From the cell containing the given text, extract its center point as (x, y) coordinate. 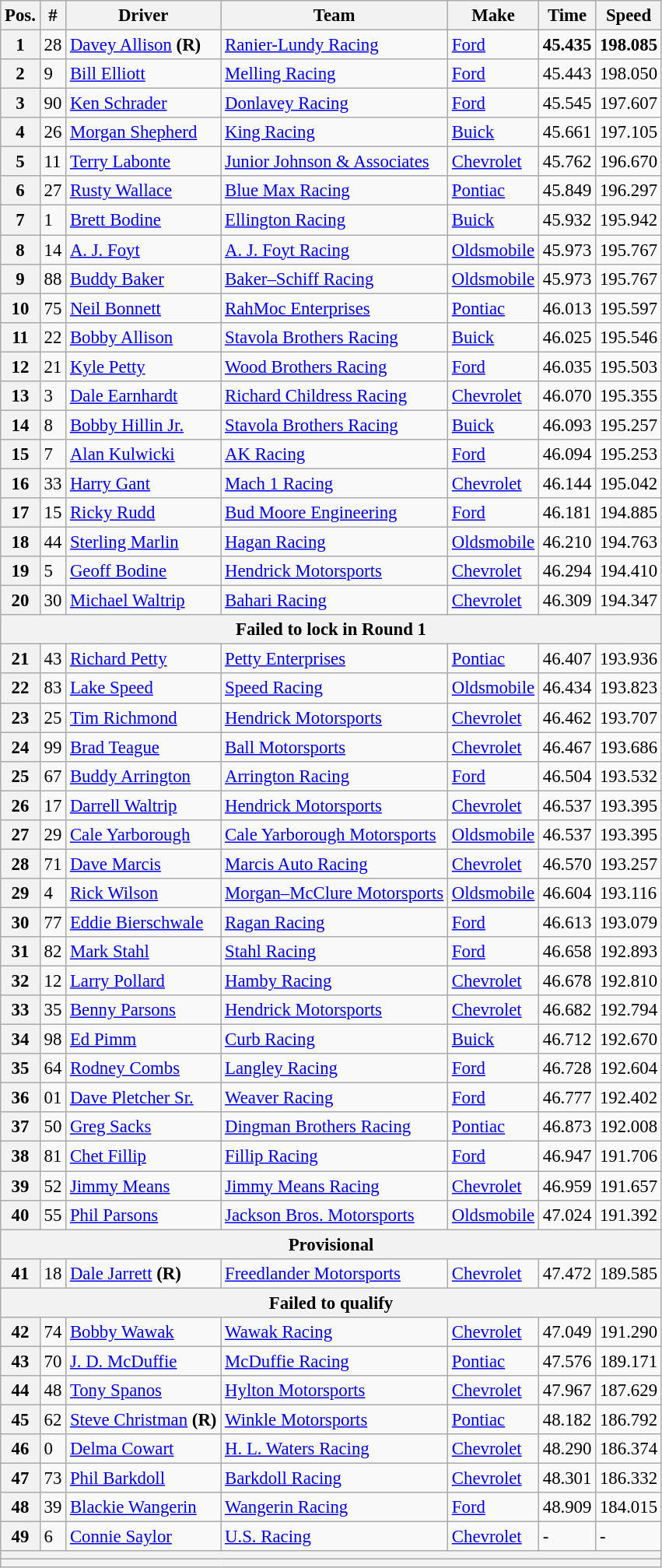
23 (20, 717)
Ellington Racing (335, 220)
46.682 (566, 1010)
Time (566, 16)
Phil Barkdoll (143, 1479)
Ball Motorsports (335, 747)
31 (20, 952)
Driver (143, 16)
Brad Teague (143, 747)
193.257 (629, 864)
Dave Marcis (143, 864)
A. J. Foyt Racing (335, 250)
189.171 (629, 1361)
McDuffie Racing (335, 1361)
Cale Yarborough (143, 835)
46.434 (566, 689)
196.670 (629, 162)
195.597 (629, 308)
2 (20, 74)
195.042 (629, 483)
46.094 (566, 454)
46.144 (566, 483)
Richard Childress Racing (335, 396)
Steve Christman (R) (143, 1419)
24 (20, 747)
32 (20, 981)
46.013 (566, 308)
45.661 (566, 132)
46.309 (566, 601)
Richard Petty (143, 659)
Melling Racing (335, 74)
46.678 (566, 981)
34 (20, 1040)
45.762 (566, 162)
Rick Wilson (143, 893)
Jimmy Means Racing (335, 1186)
Marcis Auto Racing (335, 864)
64 (53, 1068)
Chet Fillip (143, 1156)
46.093 (566, 425)
197.607 (629, 103)
46.570 (566, 864)
Connie Saylor (143, 1537)
Sterling Marlin (143, 542)
Speed (629, 16)
10 (20, 308)
77 (53, 922)
Bobby Allison (143, 337)
Fillip Racing (335, 1156)
46.947 (566, 1156)
Hagan Racing (335, 542)
Delma Cowart (143, 1449)
98 (53, 1040)
U.S. Racing (335, 1537)
62 (53, 1419)
Team (335, 16)
Davey Allison (R) (143, 45)
74 (53, 1332)
Tim Richmond (143, 717)
194.885 (629, 513)
Barkdoll Racing (335, 1479)
191.392 (629, 1215)
192.794 (629, 1010)
186.332 (629, 1479)
192.604 (629, 1068)
194.763 (629, 542)
46.025 (566, 337)
45.545 (566, 103)
Bobby Hillin Jr. (143, 425)
Brett Bodine (143, 220)
Speed Racing (335, 689)
75 (53, 308)
Rusty Wallace (143, 191)
Tony Spanos (143, 1391)
189.585 (629, 1273)
Bud Moore Engineering (335, 513)
46.777 (566, 1098)
193.079 (629, 922)
46.210 (566, 542)
46.658 (566, 952)
Mark Stahl (143, 952)
13 (20, 396)
192.670 (629, 1040)
A. J. Foyt (143, 250)
Bill Elliott (143, 74)
48.301 (566, 1479)
46.462 (566, 717)
193.707 (629, 717)
48.909 (566, 1507)
Langley Racing (335, 1068)
Dingman Brothers Racing (335, 1128)
47.472 (566, 1273)
Lake Speed (143, 689)
46 (20, 1449)
Ranier-Lundy Racing (335, 45)
Ricky Rudd (143, 513)
198.050 (629, 74)
195.942 (629, 220)
Hamby Racing (335, 981)
36 (20, 1098)
Wangerin Racing (335, 1507)
Stahl Racing (335, 952)
194.410 (629, 571)
82 (53, 952)
# (53, 16)
Jackson Bros. Motorsports (335, 1215)
Dale Earnhardt (143, 396)
Pos. (20, 16)
RahMoc Enterprises (335, 308)
55 (53, 1215)
0 (53, 1449)
192.008 (629, 1128)
Phil Parsons (143, 1215)
71 (53, 864)
195.503 (629, 367)
Failed to lock in Round 1 (331, 630)
J. D. McDuffie (143, 1361)
Ken Schrader (143, 103)
47.576 (566, 1361)
73 (53, 1479)
195.253 (629, 454)
46.070 (566, 396)
67 (53, 776)
187.629 (629, 1391)
46.504 (566, 776)
186.374 (629, 1449)
Geoff Bodine (143, 571)
Larry Pollard (143, 981)
193.686 (629, 747)
192.810 (629, 981)
88 (53, 279)
Jimmy Means (143, 1186)
Buddy Baker (143, 279)
Failed to qualify (331, 1303)
46.294 (566, 571)
Wood Brothers Racing (335, 367)
Cale Yarborough Motorsports (335, 835)
81 (53, 1156)
Junior Johnson & Associates (335, 162)
46.181 (566, 513)
48.182 (566, 1419)
16 (20, 483)
50 (53, 1128)
70 (53, 1361)
Dale Jarrett (R) (143, 1273)
Mach 1 Racing (335, 483)
Rodney Combs (143, 1068)
Michael Waltrip (143, 601)
Kyle Petty (143, 367)
19 (20, 571)
47.049 (566, 1332)
191.657 (629, 1186)
01 (53, 1098)
45.443 (566, 74)
Blackie Wangerin (143, 1507)
Hylton Motorsports (335, 1391)
Curb Racing (335, 1040)
83 (53, 689)
Baker–Schiff Racing (335, 279)
196.297 (629, 191)
37 (20, 1128)
195.546 (629, 337)
45.435 (566, 45)
Morgan–McClure Motorsports (335, 893)
197.105 (629, 132)
192.402 (629, 1098)
192.893 (629, 952)
Donlavey Racing (335, 103)
52 (53, 1186)
99 (53, 747)
198.085 (629, 45)
Ed Pimm (143, 1040)
191.706 (629, 1156)
49 (20, 1537)
Harry Gant (143, 483)
Eddie Bierschwale (143, 922)
Greg Sacks (143, 1128)
Wawak Racing (335, 1332)
47.024 (566, 1215)
Freedlander Motorsports (335, 1273)
46.035 (566, 367)
194.347 (629, 601)
Weaver Racing (335, 1098)
Arrington Racing (335, 776)
Bobby Wawak (143, 1332)
48.290 (566, 1449)
Ragan Racing (335, 922)
46.873 (566, 1128)
46.467 (566, 747)
AK Racing (335, 454)
45 (20, 1419)
46.407 (566, 659)
46.712 (566, 1040)
46.728 (566, 1068)
193.823 (629, 689)
193.116 (629, 893)
Alan Kulwicki (143, 454)
45.932 (566, 220)
Benny Parsons (143, 1010)
Darrell Waltrip (143, 805)
20 (20, 601)
Morgan Shepherd (143, 132)
38 (20, 1156)
41 (20, 1273)
Petty Enterprises (335, 659)
46.613 (566, 922)
47.967 (566, 1391)
Provisional (331, 1244)
Make (493, 16)
King Racing (335, 132)
Winkle Motorsports (335, 1419)
90 (53, 103)
Bahari Racing (335, 601)
Terry Labonte (143, 162)
45.849 (566, 191)
46.604 (566, 893)
Dave Pletcher Sr. (143, 1098)
Blue Max Racing (335, 191)
42 (20, 1332)
40 (20, 1215)
47 (20, 1479)
Buddy Arrington (143, 776)
Neil Bonnett (143, 308)
186.792 (629, 1419)
191.290 (629, 1332)
46.959 (566, 1186)
193.532 (629, 776)
195.355 (629, 396)
184.015 (629, 1507)
195.257 (629, 425)
H. L. Waters Racing (335, 1449)
193.936 (629, 659)
